Search for the cell housing the specified text and yield its [X, Y] center coordinate. 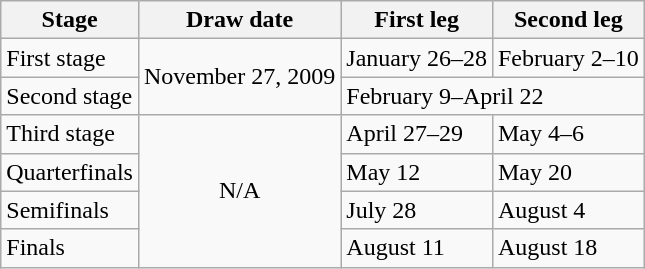
May 12 [417, 172]
August 11 [417, 248]
May 20 [568, 172]
Stage [70, 20]
Draw date [239, 20]
May 4–6 [568, 134]
Quarterfinals [70, 172]
First leg [417, 20]
Second leg [568, 20]
November 27, 2009 [239, 77]
January 26–28 [417, 58]
Third stage [70, 134]
February 9–April 22 [492, 96]
August 18 [568, 248]
April 27–29 [417, 134]
July 28 [417, 210]
Semifinals [70, 210]
August 4 [568, 210]
Finals [70, 248]
First stage [70, 58]
N/A [239, 191]
Second stage [70, 96]
February 2–10 [568, 58]
